Locate the cell with the specified text and output its (X, Y) center coordinate. 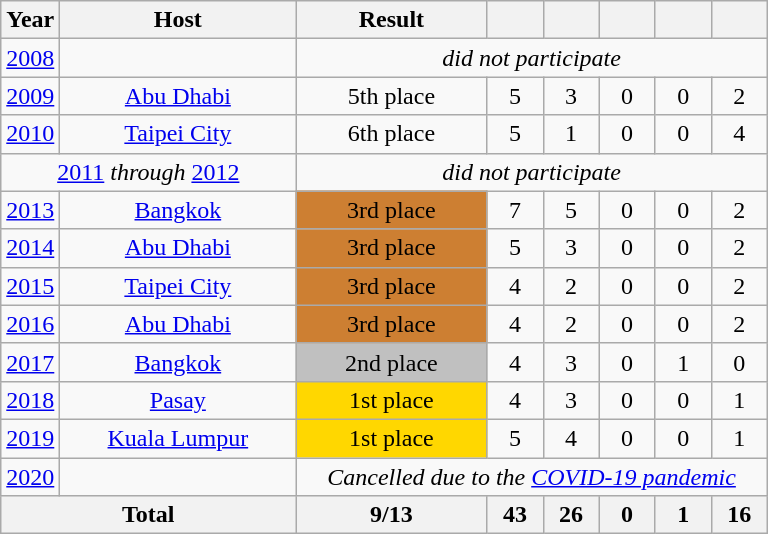
2009 (30, 96)
16 (739, 515)
Host (178, 20)
7 (515, 210)
Total (148, 515)
2014 (30, 248)
26 (571, 515)
Kuala Lumpur (178, 438)
Cancelled due to the COVID-19 pandemic (532, 477)
2011 through 2012 (148, 172)
Year (30, 20)
2019 (30, 438)
2017 (30, 362)
2018 (30, 400)
2013 (30, 210)
43 (515, 515)
5th place (392, 96)
Pasay (178, 400)
9/13 (392, 515)
2008 (30, 58)
2015 (30, 286)
6th place (392, 134)
2016 (30, 324)
2020 (30, 477)
2010 (30, 134)
2nd place (392, 362)
Result (392, 20)
